Pinpoint the cell where the given text exists, returning its [X, Y] midpoint coordinate. 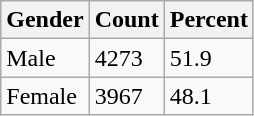
Percent [208, 20]
48.1 [208, 96]
3967 [126, 96]
Female [45, 96]
Male [45, 58]
51.9 [208, 58]
4273 [126, 58]
Gender [45, 20]
Count [126, 20]
